Determine the (X, Y) coordinate at the center of the cell enclosing the given text.  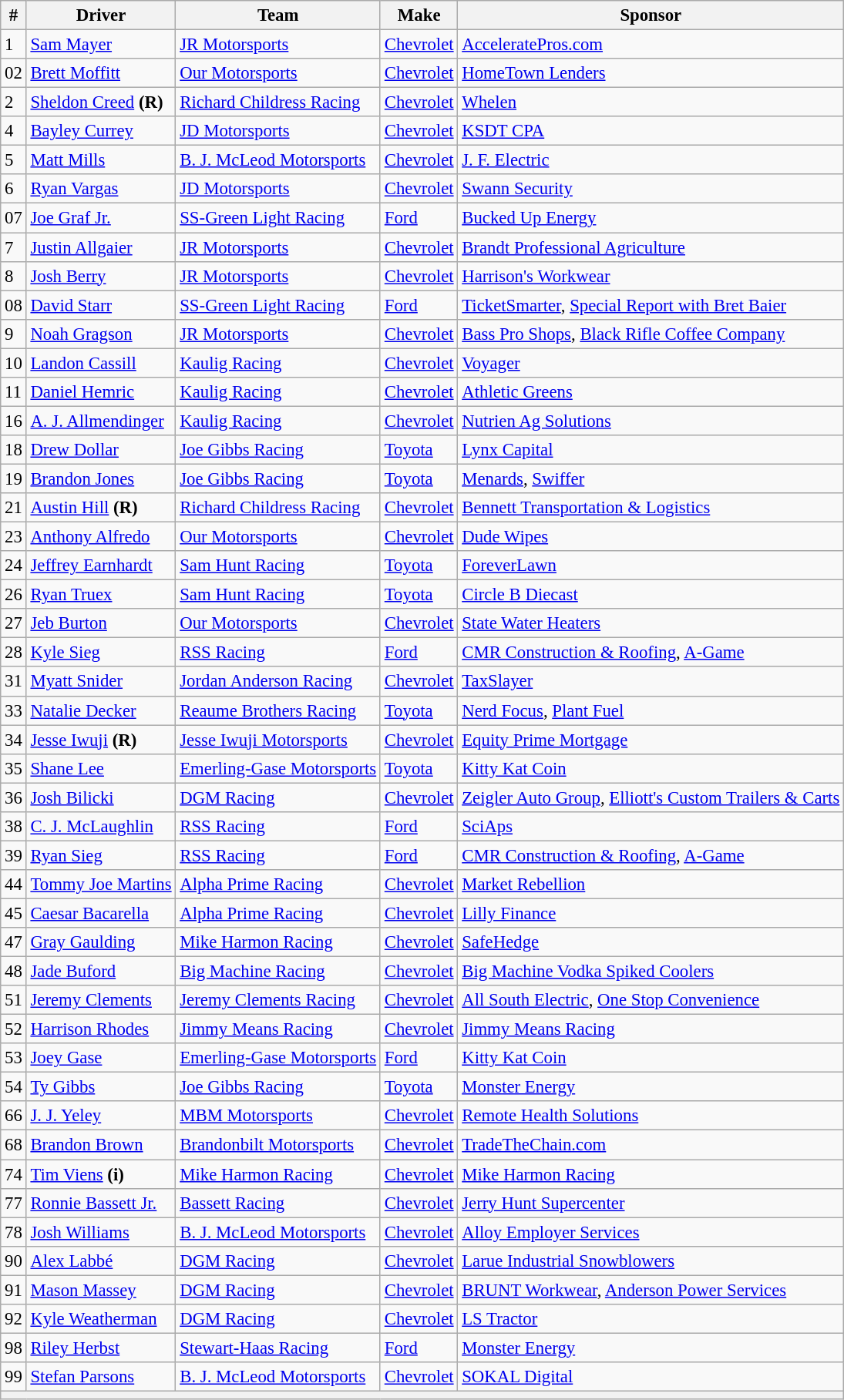
Athletic Greens (651, 392)
Harrison's Workwear (651, 276)
Nutrien Ag Solutions (651, 421)
State Water Heaters (651, 623)
TradeTheChain.com (651, 1145)
Sheldon Creed (R) (101, 102)
Landon Cassill (101, 363)
52 (14, 1029)
92 (14, 1319)
Natalie Decker (101, 710)
Drew Dollar (101, 450)
21 (14, 508)
98 (14, 1348)
9 (14, 334)
Jesse Iwuji Motorsports (278, 740)
Jesse Iwuji (R) (101, 740)
Remote Health Solutions (651, 1116)
A. J. Allmendinger (101, 421)
Caesar Bacarella (101, 913)
Ryan Sieg (101, 855)
36 (14, 797)
77 (14, 1203)
Stewart-Haas Racing (278, 1348)
Jeffrey Earnhardt (101, 566)
Shane Lee (101, 768)
Nerd Focus, Plant Fuel (651, 710)
SOKAL Digital (651, 1377)
5 (14, 160)
David Starr (101, 305)
Bassett Racing (278, 1203)
19 (14, 478)
47 (14, 942)
Big Machine Racing (278, 972)
45 (14, 913)
26 (14, 595)
34 (14, 740)
Bass Pro Shops, Black Rifle Coffee Company (651, 334)
90 (14, 1261)
18 (14, 450)
Kyle Weatherman (101, 1319)
Ty Gibbs (101, 1087)
Lilly Finance (651, 913)
Daniel Hemric (101, 392)
Myatt Snider (101, 682)
68 (14, 1145)
Sponsor (651, 15)
Larue Industrial Snowblowers (651, 1261)
Swann Security (651, 189)
Whelen (651, 102)
Brandon Brown (101, 1145)
Josh Bilicki (101, 797)
Tommy Joe Martins (101, 885)
Bayley Currey (101, 131)
MBM Motorsports (278, 1116)
Make (419, 15)
99 (14, 1377)
J. J. Yeley (101, 1116)
Alloy Employer Services (651, 1232)
48 (14, 972)
23 (14, 537)
SciAps (651, 827)
24 (14, 566)
Zeigler Auto Group, Elliott's Custom Trailers & Carts (651, 797)
38 (14, 827)
44 (14, 885)
Team (278, 15)
Anthony Alfredo (101, 537)
ForeverLawn (651, 566)
Driver (101, 15)
31 (14, 682)
Joey Gase (101, 1058)
Menards, Swiffer (651, 478)
Justin Allgaier (101, 247)
Dude Wipes (651, 537)
HomeTown Lenders (651, 73)
Gray Gaulding (101, 942)
Tim Viens (i) (101, 1174)
KSDT CPA (651, 131)
53 (14, 1058)
Josh Berry (101, 276)
Kyle Sieg (101, 653)
Bennett Transportation & Logistics (651, 508)
Reaume Brothers Racing (278, 710)
4 (14, 131)
66 (14, 1116)
Mason Massey (101, 1290)
SafeHedge (651, 942)
28 (14, 653)
Ryan Vargas (101, 189)
Josh Williams (101, 1232)
33 (14, 710)
11 (14, 392)
Alex Labbé (101, 1261)
54 (14, 1087)
74 (14, 1174)
35 (14, 768)
Stefan Parsons (101, 1377)
Matt Mills (101, 160)
Joe Graf Jr. (101, 218)
Circle B Diecast (651, 595)
6 (14, 189)
10 (14, 363)
Jerry Hunt Supercenter (651, 1203)
08 (14, 305)
7 (14, 247)
Voyager (651, 363)
Brandt Professional Agriculture (651, 247)
2 (14, 102)
AcceleratePros.com (651, 45)
91 (14, 1290)
Jeremy Clements (101, 1000)
8 (14, 276)
# (14, 15)
16 (14, 421)
Market Rebellion (651, 885)
Brandonbilt Motorsports (278, 1145)
51 (14, 1000)
02 (14, 73)
TaxSlayer (651, 682)
LS Tractor (651, 1319)
Equity Prime Mortgage (651, 740)
J. F. Electric (651, 160)
All South Electric, One Stop Convenience (651, 1000)
Jeb Burton (101, 623)
1 (14, 45)
Lynx Capital (651, 450)
TicketSmarter, Special Report with Bret Baier (651, 305)
Jade Buford (101, 972)
Ryan Truex (101, 595)
Ronnie Bassett Jr. (101, 1203)
Harrison Rhodes (101, 1029)
Big Machine Vodka Spiked Coolers (651, 972)
39 (14, 855)
Noah Gragson (101, 334)
27 (14, 623)
Riley Herbst (101, 1348)
BRUNT Workwear, Anderson Power Services (651, 1290)
C. J. McLaughlin (101, 827)
Jeremy Clements Racing (278, 1000)
Brandon Jones (101, 478)
Bucked Up Energy (651, 218)
Brett Moffitt (101, 73)
78 (14, 1232)
Sam Mayer (101, 45)
07 (14, 218)
Austin Hill (R) (101, 508)
Jordan Anderson Racing (278, 682)
